From the cell containing the given text, extract its center point as (X, Y) coordinate. 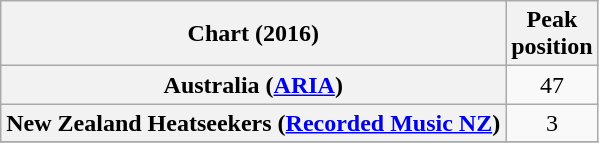
Chart (2016) (254, 34)
3 (552, 123)
Australia (ARIA) (254, 85)
New Zealand Heatseekers (Recorded Music NZ) (254, 123)
47 (552, 85)
Peak position (552, 34)
